Return [X, Y] of the center of cell containing provided text 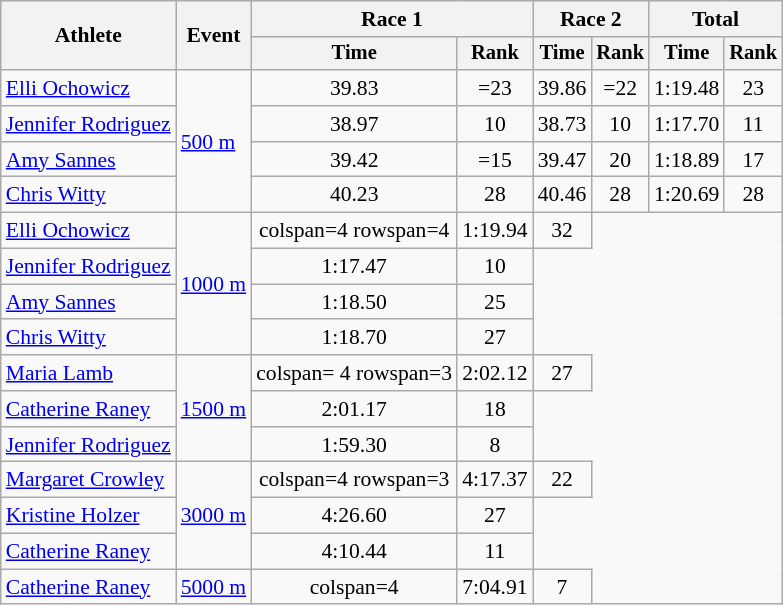
4:10.44 [354, 552]
40.46 [562, 195]
Total [716, 19]
=23 [494, 88]
Kristine Holzer [88, 516]
20 [620, 160]
Athlete [88, 36]
39.86 [562, 88]
38.73 [562, 124]
3000 m [214, 516]
=22 [620, 88]
32 [562, 231]
Maria Lamb [88, 373]
23 [753, 88]
1:18.89 [686, 160]
1:19.48 [686, 88]
1500 m [214, 408]
2:02.12 [494, 373]
Event [214, 36]
Race 2 [591, 19]
colspan=4 rowspan=4 [354, 231]
=15 [494, 160]
1:17.70 [686, 124]
colspan= 4 rowspan=3 [354, 373]
1:19.94 [494, 231]
1:18.50 [354, 302]
500 m [214, 141]
18 [494, 409]
39.47 [562, 160]
5000 m [214, 587]
40.23 [354, 195]
4:17.37 [494, 480]
39.42 [354, 160]
1:59.30 [354, 445]
22 [562, 480]
38.97 [354, 124]
25 [494, 302]
colspan=4 rowspan=3 [354, 480]
7:04.91 [494, 587]
39.83 [354, 88]
1:17.47 [354, 267]
4:26.60 [354, 516]
1:18.70 [354, 338]
2:01.17 [354, 409]
colspan=4 [354, 587]
17 [753, 160]
1:20.69 [686, 195]
Margaret Crowley [88, 480]
7 [562, 587]
1000 m [214, 284]
Race 1 [392, 19]
8 [494, 445]
